Capture the cell that displays the provided text and extract its (x, y) central coordinate. 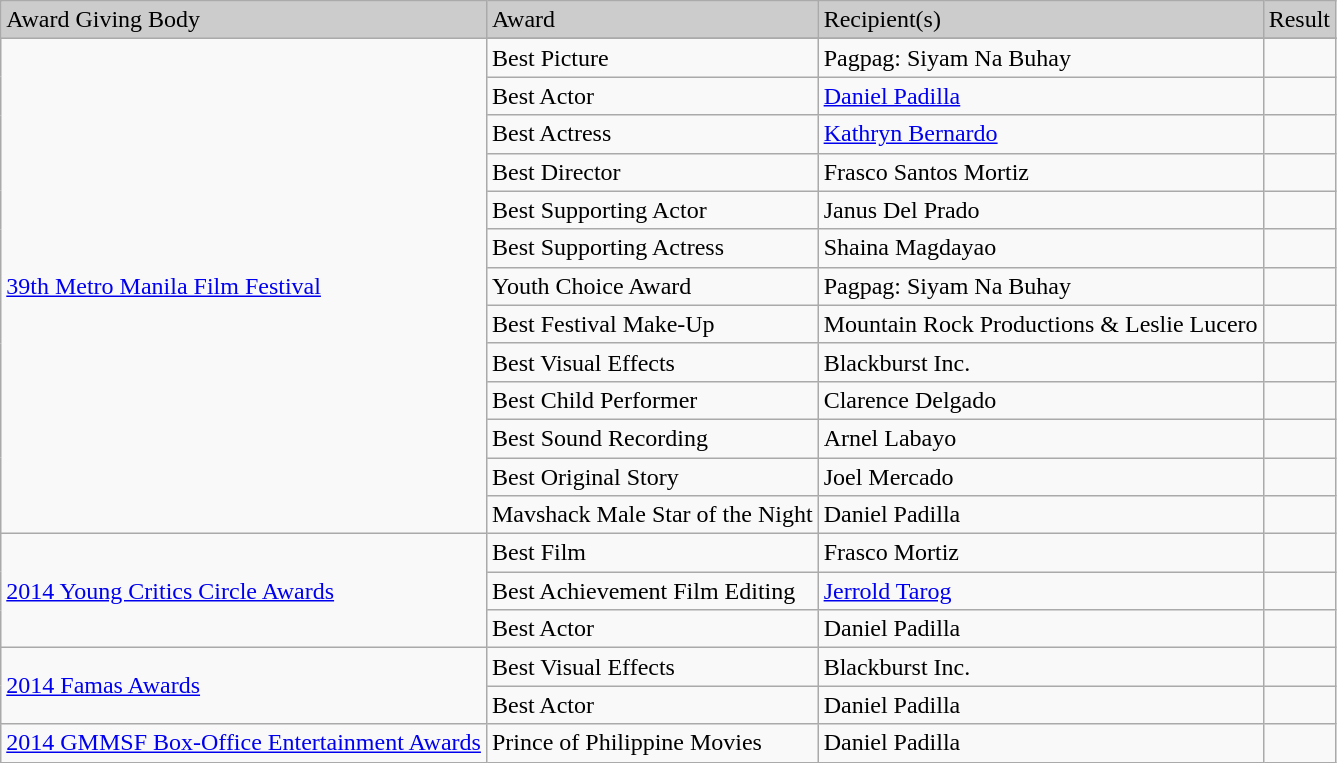
Recipient(s) (1040, 20)
2014 Young Critics Circle Awards (244, 591)
Best Original Story (652, 477)
Jerrold Tarog (1040, 591)
Best Festival Make-Up (652, 324)
Best Picture (652, 58)
Award Giving Body (244, 20)
Joel Mercado (1040, 477)
Award (652, 20)
Best Actress (652, 134)
Prince of Philippine Movies (652, 743)
Youth Choice Award (652, 286)
Mountain Rock Productions & Leslie Lucero (1040, 324)
Clarence Delgado (1040, 400)
Best Supporting Actor (652, 210)
Kathryn Bernardo (1040, 134)
Arnel Labayo (1040, 438)
Best Film (652, 553)
Shaina Magdayao (1040, 248)
2014 GMMSF Box-Office Entertainment Awards (244, 743)
39th Metro Manila Film Festival (244, 286)
Best Sound Recording (652, 438)
2014 Famas Awards (244, 686)
Best Supporting Actress (652, 248)
Best Director (652, 172)
Mavshack Male Star of the Night (652, 515)
Best Achievement Film Editing (652, 591)
Janus Del Prado (1040, 210)
Frasco Mortiz (1040, 553)
Best Child Performer (652, 400)
Result (1299, 20)
Frasco Santos Mortiz (1040, 172)
